From the cell containing the given text, extract its center point as (X, Y) coordinate. 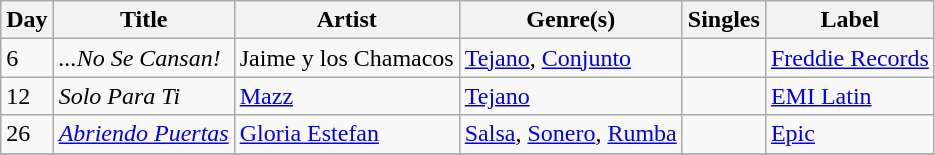
12 (27, 96)
EMI Latin (850, 96)
Jaime y los Chamacos (346, 58)
Solo Para Ti (144, 96)
Gloria Estefan (346, 134)
Genre(s) (570, 20)
Day (27, 20)
Singles (724, 20)
Mazz (346, 96)
Epic (850, 134)
Tejano (570, 96)
Label (850, 20)
...No Se Cansan! (144, 58)
Freddie Records (850, 58)
Tejano, Conjunto (570, 58)
Abriendo Puertas (144, 134)
26 (27, 134)
Title (144, 20)
Salsa, Sonero, Rumba (570, 134)
6 (27, 58)
Artist (346, 20)
